Find where the given text appears and provide that cell's center as (X, Y) coordinate. 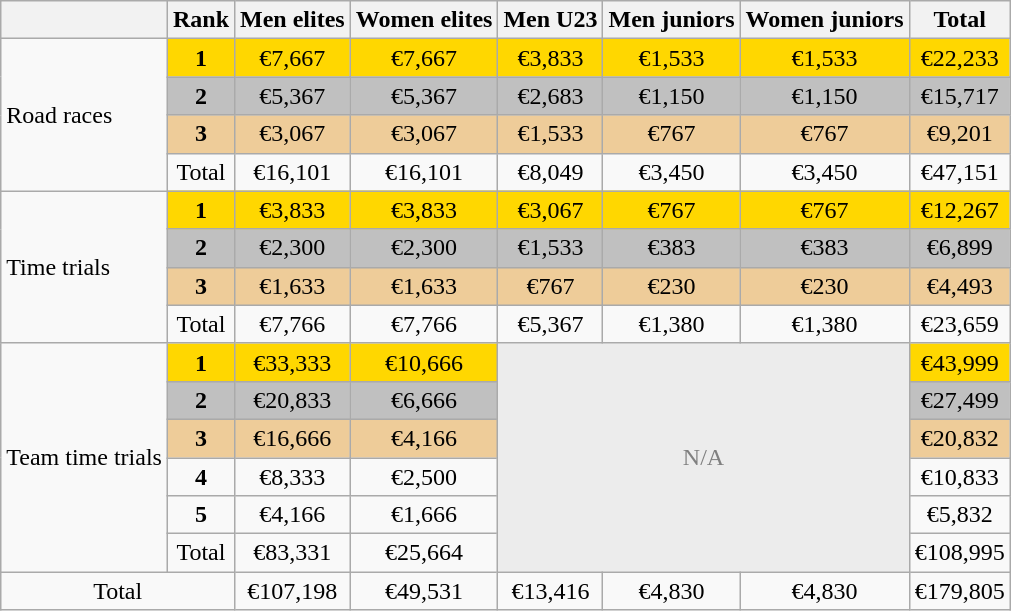
€10,833 (960, 477)
€12,267 (960, 210)
Time trials (84, 267)
€25,664 (424, 553)
€5,832 (960, 515)
€107,198 (293, 591)
€20,833 (293, 400)
€27,499 (960, 400)
€2,500 (424, 477)
Men juniors (672, 20)
N/A (704, 457)
€8,333 (293, 477)
€4,493 (960, 286)
€10,666 (424, 362)
€20,832 (960, 438)
Team time trials (84, 457)
€179,805 (960, 591)
Men elites (293, 20)
€47,151 (960, 172)
€43,999 (960, 362)
€15,717 (960, 96)
Women juniors (824, 20)
Rank (200, 20)
€9,201 (960, 134)
€16,666 (293, 438)
€1,666 (424, 515)
€13,416 (550, 591)
€83,331 (293, 553)
Men U23 (550, 20)
€22,233 (960, 58)
€33,333 (293, 362)
€23,659 (960, 324)
Road races (84, 115)
€108,995 (960, 553)
4 (200, 477)
€6,899 (960, 248)
5 (200, 515)
€49,531 (424, 591)
€8,049 (550, 172)
€6,666 (424, 400)
€2,683 (550, 96)
Women elites (424, 20)
